Capture the cell that displays the provided text and extract its (x, y) central coordinate. 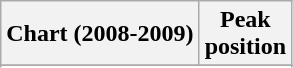
Chart (2008-2009) (100, 34)
Peakposition (245, 34)
